Locate the cell with the specified text and output its [x, y] center coordinate. 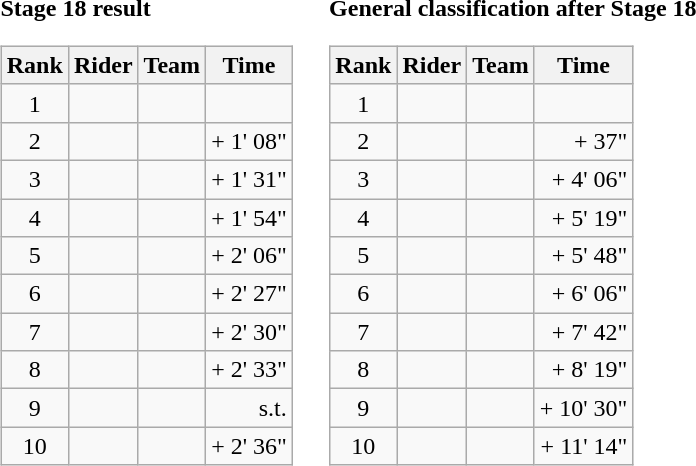
+ 5' 19" [584, 217]
+ 2' 30" [250, 332]
+ 6' 06" [584, 294]
+ 1' 31" [250, 179]
+ 1' 54" [250, 217]
+ 11' 14" [584, 446]
+ 8' 19" [584, 370]
+ 4' 06" [584, 179]
+ 5' 48" [584, 256]
+ 2' 27" [250, 294]
+ 37" [584, 141]
+ 10' 30" [584, 408]
+ 7' 42" [584, 332]
+ 2' 33" [250, 370]
+ 2' 06" [250, 256]
s.t. [250, 408]
+ 2' 36" [250, 446]
+ 1' 08" [250, 141]
